From the cell containing the given text, extract its center point as (x, y) coordinate. 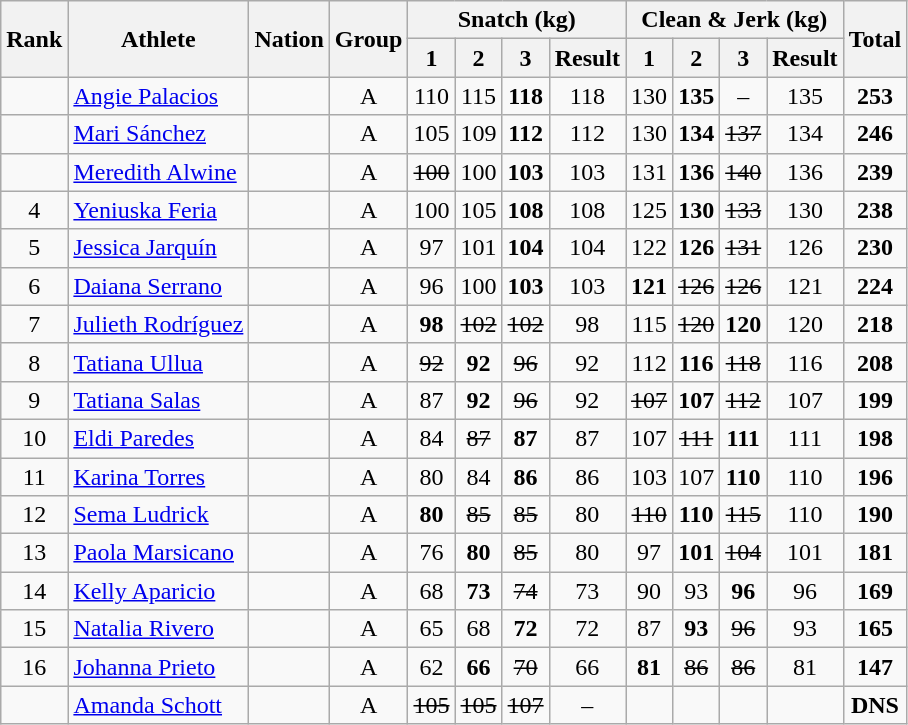
15 (34, 629)
230 (875, 248)
Julieth Rodríguez (158, 324)
Tatiana Salas (158, 400)
Amanda Schott (158, 705)
Group (368, 39)
253 (875, 96)
133 (744, 210)
Kelly Aparicio (158, 591)
169 (875, 591)
DNS (875, 705)
Jessica Jarquín (158, 248)
Tatiana Ullua (158, 362)
70 (526, 667)
Athlete (158, 39)
140 (744, 172)
6 (34, 286)
65 (432, 629)
Yeniuska Feria (158, 210)
239 (875, 172)
12 (34, 515)
Karina Torres (158, 477)
Johanna Prieto (158, 667)
62 (432, 667)
Nation (289, 39)
16 (34, 667)
196 (875, 477)
76 (432, 553)
125 (650, 210)
9 (34, 400)
Clean & Jerk (kg) (735, 20)
13 (34, 553)
Natalia Rivero (158, 629)
Total (875, 39)
Sema Ludrick (158, 515)
238 (875, 210)
90 (650, 591)
11 (34, 477)
137 (744, 134)
109 (478, 134)
Snatch (kg) (517, 20)
199 (875, 400)
224 (875, 286)
Rank (34, 39)
10 (34, 438)
Meredith Alwine (158, 172)
122 (650, 248)
181 (875, 553)
198 (875, 438)
Angie Palacios (158, 96)
Eldi Paredes (158, 438)
Paola Marsicano (158, 553)
Daiana Serrano (158, 286)
208 (875, 362)
74 (526, 591)
7 (34, 324)
Mari Sánchez (158, 134)
165 (875, 629)
218 (875, 324)
190 (875, 515)
147 (875, 667)
8 (34, 362)
14 (34, 591)
246 (875, 134)
4 (34, 210)
5 (34, 248)
